Output the [x, y] coordinate of the center of the cell containing the given text.  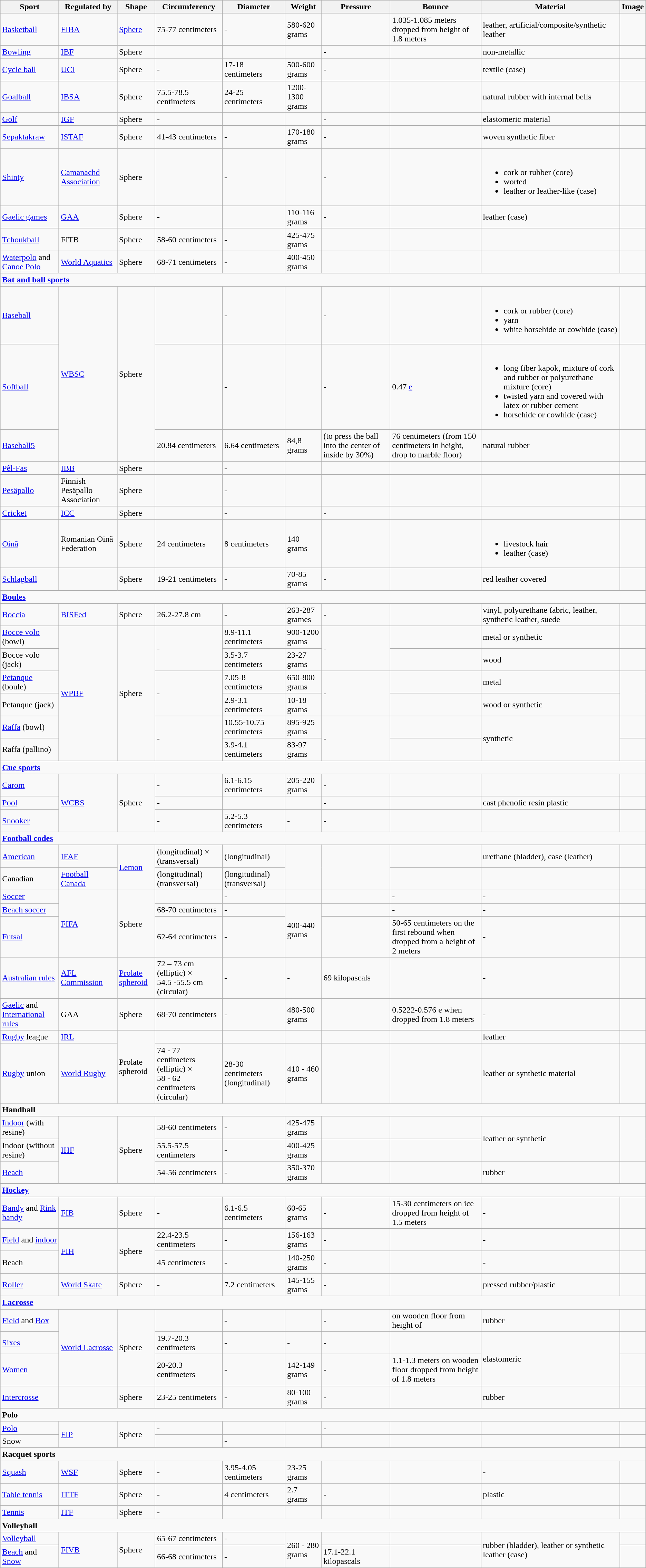
1200-1300 grams [303, 97]
26.2-27.8 cm [188, 614]
45 centimeters [188, 1262]
19-21 centimeters [188, 579]
66-68 centimeters [188, 1556]
Lemon [136, 868]
Baseball5 [30, 446]
650-800 grams [303, 682]
on wooden floor from height of [435, 1320]
580-620 grams [303, 29]
Pressure [356, 7]
24-25 centimeters [254, 97]
145-155 grams [303, 1285]
Shape [136, 7]
Image [633, 7]
23-25 grams [303, 1472]
Bowling [30, 52]
Circumferency [188, 7]
WSF [88, 1472]
1.035-1.085 meters dropped from height of 1.8 meters [435, 29]
World Aquatics [88, 262]
8 centimeters [254, 544]
Goalball [30, 97]
Snow [30, 1441]
IHF [88, 1150]
leather [550, 1037]
FIP [88, 1434]
FITB [88, 240]
Pool [30, 803]
895-925 grams [303, 727]
205-220 grams [303, 785]
IBF [88, 52]
synthetic [550, 738]
FIBA [88, 29]
76 centimeters (from 150 centimeters in height, drop to marble floor) [435, 446]
Basketball [30, 29]
WPBF [88, 693]
6.1-6.15centimeters [254, 785]
170-180 grams [303, 137]
BISFed [88, 614]
19.7-20.3 centimeters [188, 1343]
156-163 grams [303, 1240]
Raffa (bowl) [30, 727]
7.05-8 centimeters [254, 682]
leather or synthetic [550, 1139]
110-116 grams [303, 217]
69 kilopascals [356, 978]
metal or synthetic [550, 637]
Golf [30, 119]
Australian rules [30, 978]
350-370 grams [303, 1172]
IBB [88, 468]
leather (case) [550, 217]
leather or synthetic material [550, 1073]
Indoor (with resine) [30, 1127]
900-1200 grams [303, 637]
3.5-3.7 centimeters [254, 659]
5.2-5.3 centimeters [254, 821]
Lacrosse [323, 1303]
Hockey [323, 1190]
68-71 centimeters [188, 262]
Bandy and Rink bandy [30, 1213]
UCI [88, 70]
Pêl-Fas [30, 468]
500-600 grams [303, 70]
Football Canada [88, 879]
FIH [88, 1251]
480-500 grams [303, 1014]
vinyl, polyurethane fabric, leather, synthetic leather, suede [550, 614]
83-97 grams [303, 749]
55.5-57.5 centimeters [188, 1150]
metal [550, 682]
28-30 centimeters (longitudinal) [254, 1073]
Beach and Snow [30, 1556]
80-100 grams [303, 1397]
7.2 centimeters [254, 1285]
4 centimeters [254, 1495]
23-27 grams [303, 659]
AFL Commission [88, 978]
ISTAF [88, 137]
Sepaktakraw [30, 137]
(longitudinal) [254, 856]
textile (case) [550, 70]
elastomeric [550, 1359]
74 - 77 centimeters (elliptic) ×58 - 62 centimeters (circular) [188, 1073]
Field and indoor [30, 1240]
Romanian Oină Federation [88, 544]
urethane (bladder), case (leather) [550, 856]
ITTF [88, 1495]
IRL [88, 1037]
Tchoukball [30, 240]
Diameter [254, 7]
Canadian [30, 879]
wood [550, 659]
IBSA [88, 97]
Handball [323, 1110]
Weight [303, 7]
non-metallic [550, 52]
Women [30, 1370]
70-85 grams [303, 579]
FIFA [88, 924]
Snooker [30, 821]
263-287 grames [303, 614]
Cycle ball [30, 70]
15-30 centimeters on ice dropped from height of 1.5 meters [435, 1213]
Tennis [30, 1512]
17.1-22.1 kilopascals [356, 1556]
World Lacrosse [88, 1347]
Oină [30, 544]
140 grams [303, 544]
IGF [88, 119]
410 - 460 grams [303, 1073]
Regulated by [88, 7]
17-18 centimeters [254, 70]
41-43 centimeters [188, 137]
Carom [30, 785]
pressed rubber/plastic [550, 1285]
FIB [88, 1213]
Gaelic and International rules [30, 1014]
Gaelic games [30, 217]
Sixes [30, 1343]
22.4-23.5 centimeters [188, 1240]
Softball [30, 387]
Bocce volo (jack) [30, 659]
ITF [88, 1512]
260 - 280 grams [303, 1550]
Petanque (boule) [30, 682]
Schlagball [30, 579]
Football codes [323, 839]
(to press the ball into the center of inside by 30%) [356, 446]
Raffa (pallino) [30, 749]
8.9-11.1 centimeters [254, 637]
0.47 e [435, 387]
leather, artificial/composite/synthetic leather [550, 29]
American [30, 856]
2.7 grams [303, 1495]
woven synthetic fiber [550, 137]
World Rugby [88, 1073]
Baseball [30, 316]
FIVB [88, 1550]
Roller [30, 1285]
cork or rubber (core)yarnwhite horsehide or cowhide (case) [550, 316]
75.5-78.5 centimeters [188, 97]
Racquet sports [323, 1454]
wood or synthetic [550, 704]
Boccia [30, 614]
Indoor (without resine) [30, 1150]
20-20.3 centimeters [188, 1370]
Intercrosse [30, 1397]
Material [550, 7]
Field and Box [30, 1320]
Rugby league [30, 1037]
60-65 grams [303, 1213]
World Skate [88, 1285]
62-64 centimeters [188, 937]
WBSC [88, 374]
natural rubber with internal bells [550, 97]
50-65 centimeters on the first rebound when dropped from a height of 2 meters [435, 937]
0.5222-0.576 e when dropped from 1.8 meters [435, 1014]
Rugby union [30, 1073]
10.55-10.75 centimeters [254, 727]
rubber (bladder), leather or synthetic leather (case) [550, 1550]
3.95-4.05 centimeters [254, 1472]
Cricket [30, 513]
Bocce volo (bowl) [30, 637]
75-77 centimeters [188, 29]
Waterpolo and Canoe Polo [30, 262]
2.9-3.1 centimeters [254, 704]
Pesäpallo [30, 491]
ICC [88, 513]
Boules [323, 597]
natural rubber [550, 446]
72 – 73 cm (elliptic) ×54.5 -55.5 cm (circular) [188, 978]
Beach soccer [30, 910]
Futsal [30, 937]
Bounce [435, 7]
Shinty [30, 177]
Bat and ball sports [323, 280]
IFAF [88, 856]
cast phenolic resin plastic [550, 803]
Finnish Pesäpallo Association [88, 491]
400-450 grams [303, 262]
Camanachd Association [88, 177]
livestock hairleather (case) [550, 544]
elastomeric material [550, 119]
140-250 grams [303, 1262]
Table tennis [30, 1495]
142-149 grams [303, 1370]
23-25 centimeters [188, 1397]
10-18 grams [303, 704]
Soccer [30, 897]
1.1-1.3 meters on wooden floor dropped from height of 1.8 meters [435, 1370]
84,8 grams [303, 446]
6.64 centimeters [254, 446]
cork or rubber (core)wortedleather or leather-like (case) [550, 177]
WCBS [88, 803]
(longitudinal) × (transversal) [188, 856]
24 centimeters [188, 544]
20.84 centimeters [188, 446]
Sport [30, 7]
plastic [550, 1495]
Cue sports [323, 767]
400-440 grams [303, 930]
Squash [30, 1472]
6.1-6.5 centimeters [254, 1213]
65-67 centimeters [188, 1539]
Petanque (jack) [30, 704]
400-425 grams [303, 1150]
3.9-4.1 centimeters [254, 749]
red leather covered [550, 579]
54-56 centimeters [188, 1172]
